Determine the (X, Y) coordinate at the center of the cell enclosing the given text.  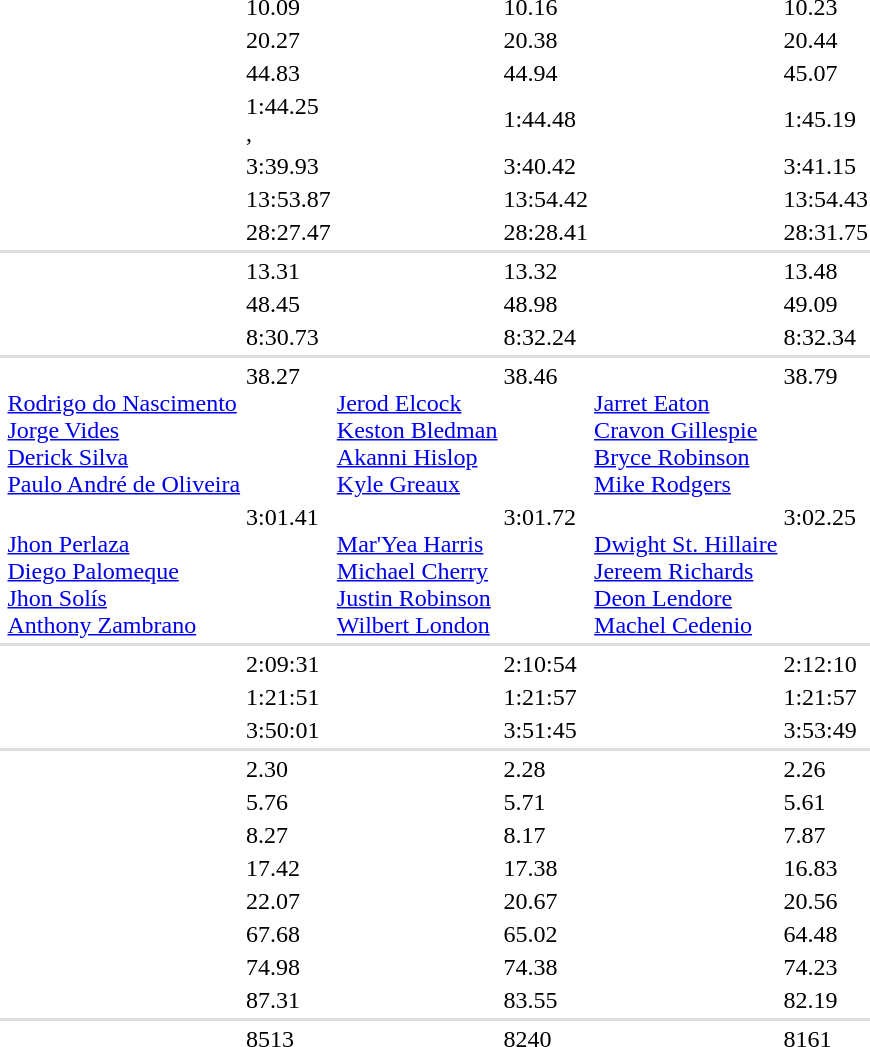
13.32 (546, 271)
64.48 (826, 934)
45.07 (826, 73)
38.79 (826, 430)
13:54.42 (546, 199)
3:40.42 (546, 166)
3:39.93 (289, 166)
20.38 (546, 40)
Jhon PerlazaDiego PalomequeJhon SolísAnthony Zambrano (124, 571)
38.46 (546, 430)
74.98 (289, 967)
Rodrigo do NascimentoJorge VidesDerick SilvaPaulo André de Oliveira (124, 430)
5.71 (546, 802)
28:28.41 (546, 232)
3:02.25 (826, 571)
65.02 (546, 934)
3:51:45 (546, 730)
49.09 (826, 304)
20.56 (826, 901)
13.31 (289, 271)
7.87 (826, 835)
13:54.43 (826, 199)
82.19 (826, 1000)
2.30 (289, 769)
74.23 (826, 967)
Dwight St. HillaireJereem RichardsDeon LendoreMachel Cedenio (686, 571)
2:10:54 (546, 664)
22.07 (289, 901)
3:01.41 (289, 571)
83.55 (546, 1000)
38.27 (289, 430)
74.38 (546, 967)
16.83 (826, 868)
Jarret EatonCravon GillespieBryce RobinsonMike Rodgers (686, 430)
3:01.72 (546, 571)
3:50:01 (289, 730)
3:41.15 (826, 166)
2:12:10 (826, 664)
Mar'Yea HarrisMichael CherryJustin RobinsonWilbert London (417, 571)
2:09:31 (289, 664)
2.26 (826, 769)
3:53:49 (826, 730)
Jerod ElcockKeston BledmanAkanni HislopKyle Greaux (417, 430)
20.27 (289, 40)
48.98 (546, 304)
1:44.48 (546, 120)
5.61 (826, 802)
8.17 (546, 835)
67.68 (289, 934)
20.44 (826, 40)
8:30.73 (289, 337)
17.38 (546, 868)
1:21:51 (289, 697)
8.27 (289, 835)
87.31 (289, 1000)
28:31.75 (826, 232)
20.67 (546, 901)
44.94 (546, 73)
44.83 (289, 73)
28:27.47 (289, 232)
2.28 (546, 769)
1:44.25, (289, 120)
48.45 (289, 304)
8:32.24 (546, 337)
17.42 (289, 868)
1:45.19 (826, 120)
13.48 (826, 271)
5.76 (289, 802)
13:53.87 (289, 199)
8:32.34 (826, 337)
